Capture the cell that displays the provided text and extract its (x, y) central coordinate. 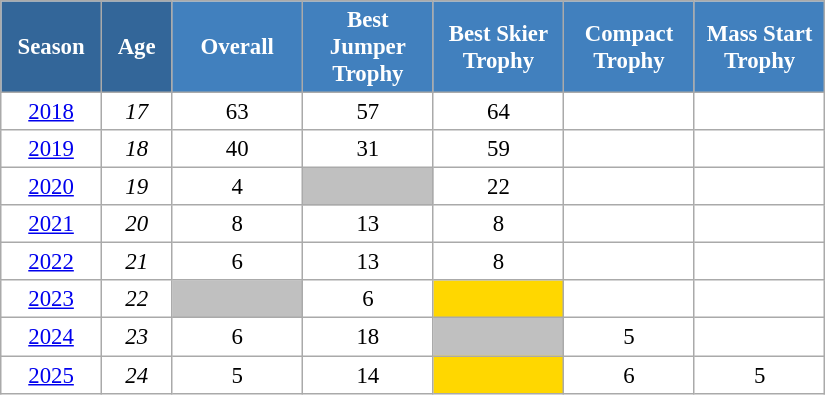
Season (52, 47)
4 (238, 187)
21 (136, 262)
23 (136, 337)
Age (136, 47)
57 (368, 112)
Mass StartTrophy (760, 47)
14 (368, 375)
59 (498, 149)
31 (368, 149)
17 (136, 112)
19 (136, 187)
20 (136, 224)
Best SkierTrophy (498, 47)
63 (238, 112)
Best JumperTrophy (368, 47)
2023 (52, 299)
CompactTrophy (630, 47)
2024 (52, 337)
2018 (52, 112)
2020 (52, 187)
2022 (52, 262)
24 (136, 375)
Overall (238, 47)
2021 (52, 224)
2019 (52, 149)
40 (238, 149)
2025 (52, 375)
64 (498, 112)
